Scan for the cell matching the given text and deliver its (x, y) coordinate at center. 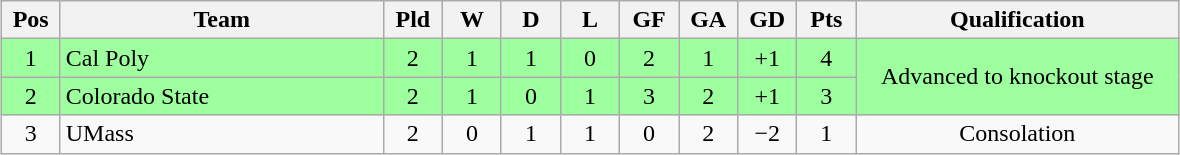
Advanced to knockout stage (1018, 77)
Consolation (1018, 134)
L (590, 20)
Team (222, 20)
Pld (412, 20)
D (530, 20)
GF (650, 20)
Colorado State (222, 96)
−2 (768, 134)
W (472, 20)
Pts (826, 20)
GD (768, 20)
Qualification (1018, 20)
Pos (30, 20)
UMass (222, 134)
4 (826, 58)
Cal Poly (222, 58)
GA (708, 20)
